Provide the [X, Y] coordinate of the cell's center where the given text is located.  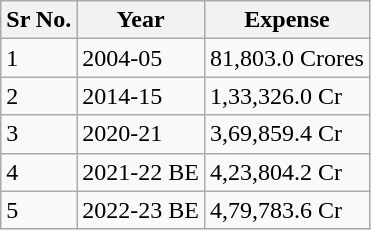
2021-22 BE [141, 172]
Sr No. [39, 20]
2014-15 [141, 96]
Year [141, 20]
2022-23 BE [141, 210]
1,33,326.0 Cr [286, 96]
5 [39, 210]
4,79,783.6 Cr [286, 210]
3 [39, 134]
4,23,804.2 Cr [286, 172]
4 [39, 172]
2 [39, 96]
3,69,859.4 Cr [286, 134]
2020-21 [141, 134]
2004-05 [141, 58]
1 [39, 58]
Expense [286, 20]
81,803.0 Crores [286, 58]
